Detect which cell encompasses the target text, then output its [x, y] center coordinate. 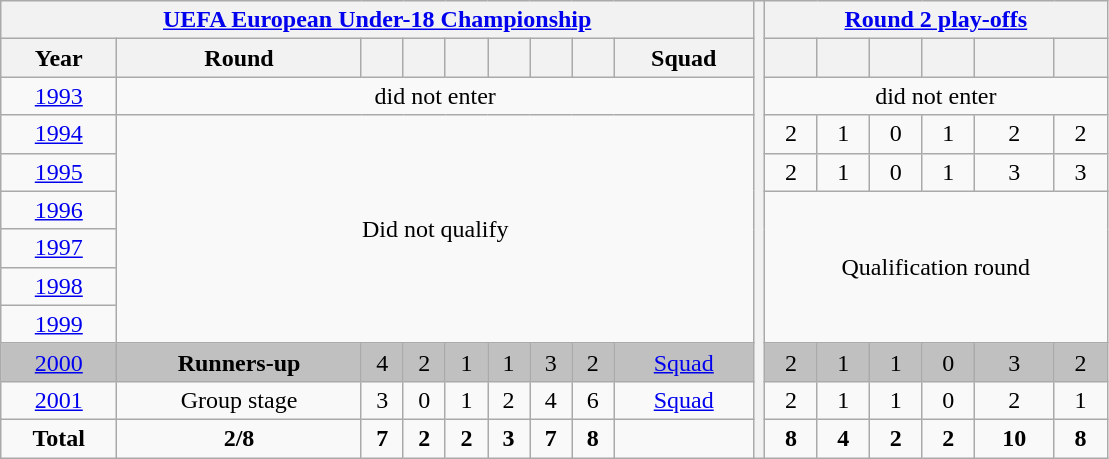
2001 [59, 400]
Group stage [239, 400]
1995 [59, 172]
2000 [59, 362]
1994 [59, 134]
Round [239, 58]
Total [59, 438]
1996 [59, 210]
UEFA European Under-18 Championship [378, 20]
10 [1014, 438]
6 [593, 400]
1993 [59, 96]
Year [59, 58]
1999 [59, 324]
Qualification round [936, 267]
Did not qualify [436, 229]
1997 [59, 248]
Round 2 play-offs [936, 20]
Runners-up [239, 362]
2/8 [239, 438]
1998 [59, 286]
